Find where the given text appears and provide that cell's center as [X, Y] coordinate. 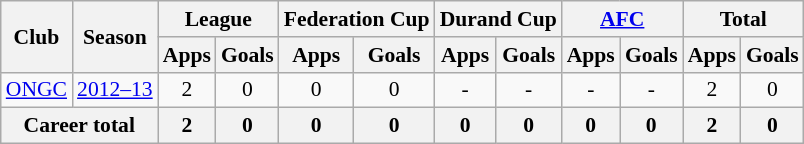
Season [115, 36]
ONGC [36, 90]
Club [36, 36]
AFC [622, 19]
Durand Cup [498, 19]
Total [744, 19]
Federation Cup [357, 19]
Career total [80, 126]
League [218, 19]
2012–13 [115, 90]
